For the text-containing cell, return its midpoint in [X, Y] coordinate format. 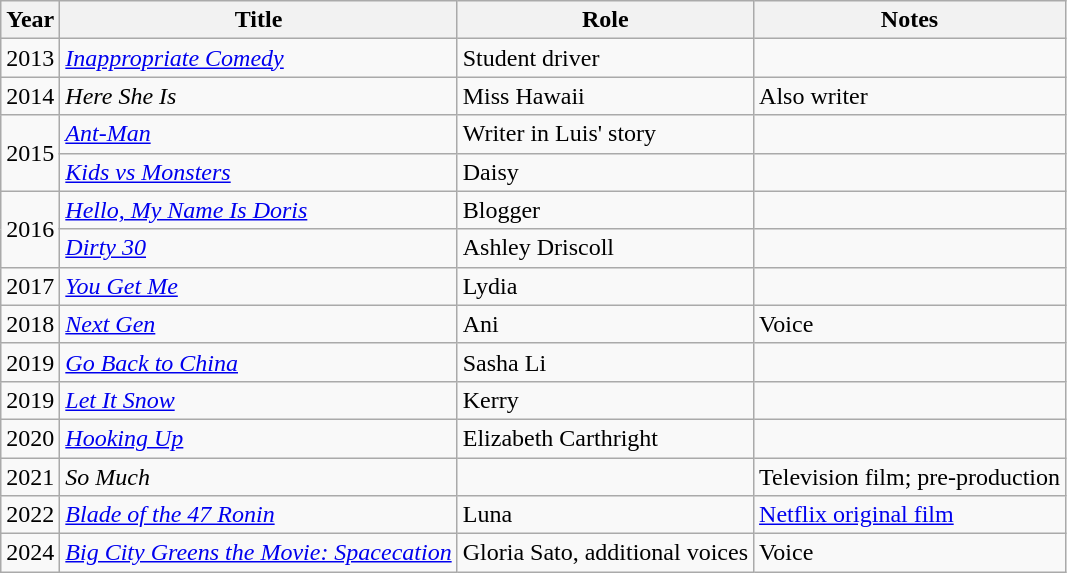
2020 [30, 438]
Elizabeth Carthright [605, 438]
Gloria Sato, additional voices [605, 553]
Ant-Man [258, 134]
2018 [30, 324]
Ani [605, 324]
Notes [910, 20]
You Get Me [258, 286]
Go Back to China [258, 362]
2017 [30, 286]
Kids vs Monsters [258, 172]
Big City Greens the Movie: Spacecation [258, 553]
Inappropriate Comedy [258, 58]
Luna [605, 515]
Also writer [910, 96]
Let It Snow [258, 400]
2016 [30, 229]
Netflix original film [910, 515]
Title [258, 20]
Television film; pre-production [910, 477]
Dirty 30 [258, 248]
2024 [30, 553]
Daisy [605, 172]
Hooking Up [258, 438]
Next Gen [258, 324]
2021 [30, 477]
Miss Hawaii [605, 96]
Student driver [605, 58]
Sasha Li [605, 362]
Blade of the 47 Ronin [258, 515]
Here She Is [258, 96]
2015 [30, 153]
2014 [30, 96]
Hello, My Name Is Doris [258, 210]
2022 [30, 515]
Blogger [605, 210]
Role [605, 20]
Kerry [605, 400]
Ashley Driscoll [605, 248]
Year [30, 20]
Writer in Luis' story [605, 134]
Lydia [605, 286]
So Much [258, 477]
2013 [30, 58]
